Scan for the cell matching the given text and deliver its (x, y) coordinate at center. 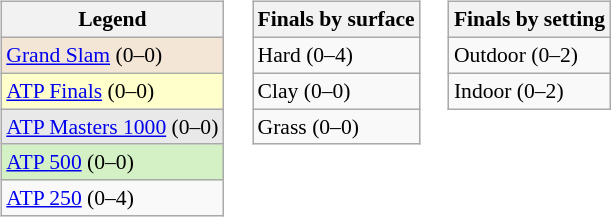
Finals by surface (336, 20)
ATP 500 (0–0) (112, 162)
Indoor (0–2) (530, 91)
ATP Masters 1000 (0–0) (112, 127)
Outdoor (0–2) (530, 55)
Finals by setting (530, 20)
Legend (112, 20)
Grass (0–0) (336, 127)
Clay (0–0) (336, 91)
ATP 250 (0–4) (112, 198)
Hard (0–4) (336, 55)
ATP Finals (0–0) (112, 91)
Grand Slam (0–0) (112, 55)
